Output the (X, Y) coordinate of the center of the cell containing the given text.  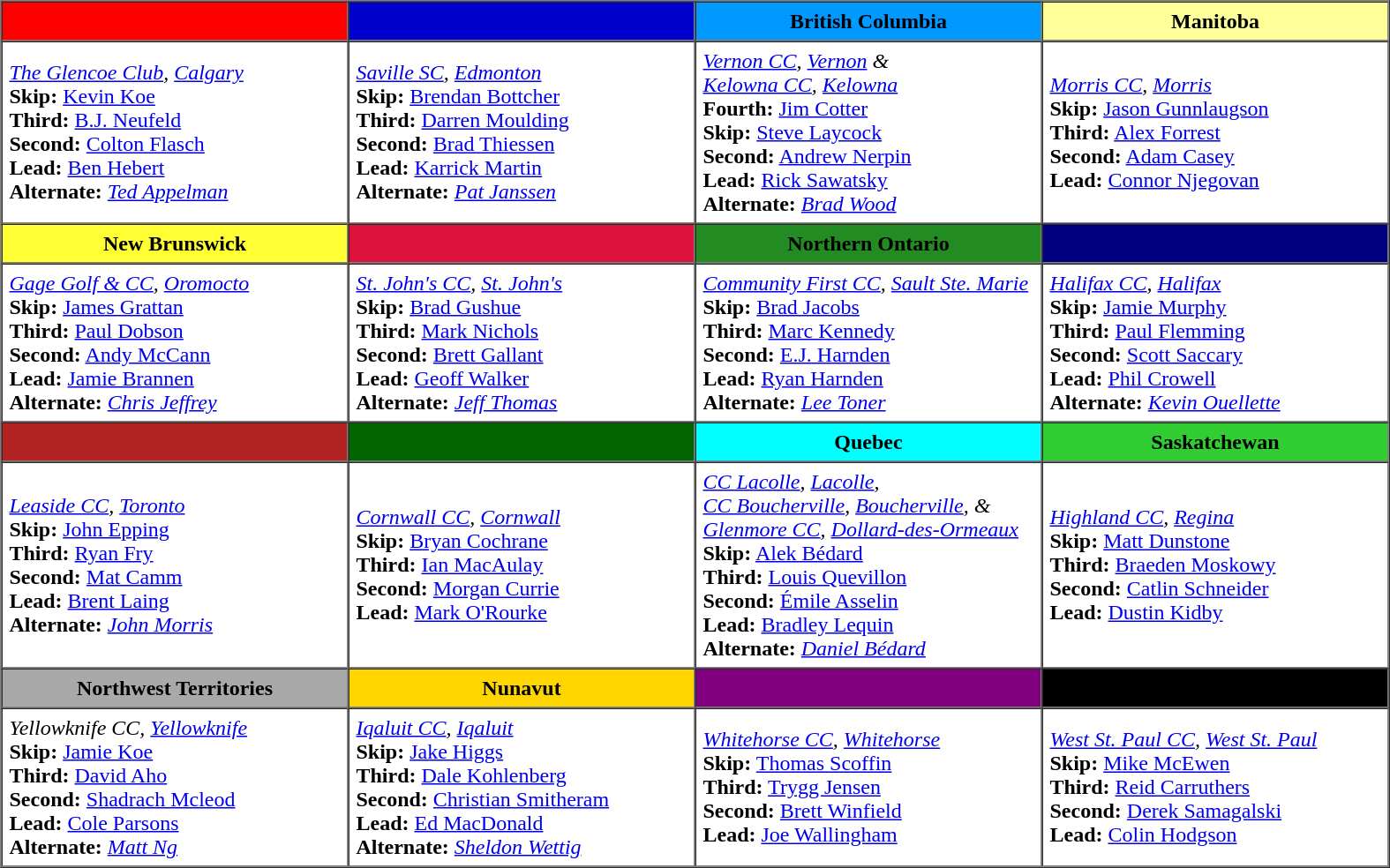
Manitoba (1214, 21)
Saville SC, EdmontonSkip: Brendan Bottcher Third: Darren Moulding Second: Brad Thiessen Lead: Karrick Martin Alternate: Pat Janssen (521, 132)
St. John's CC, St. John'sSkip: Brad Gushue Third: Mark Nichols Second: Brett Gallant Lead: Geoff Walker Alternate: Jeff Thomas (521, 342)
Whitehorse CC, WhitehorseSkip: Thomas Scoffin Third: Trygg Jensen Second: Brett Winfield Lead: Joe Wallingham (868, 787)
Highland CC, ReginaSkip: Matt Dunstone Third: Braeden Moskowy Second: Catlin Schneider Lead: Dustin Kidby (1214, 565)
Northern Ontario (868, 243)
Saskatchewan (1214, 441)
New Brunswick (175, 243)
Vernon CC, Vernon &Kelowna CC, KelownaFourth: Jim Cotter Skip: Steve Laycock Second: Andrew Nerpin Lead: Rick Sawatsky Alternate: Brad Wood (868, 132)
Cornwall CC, CornwallSkip: Bryan Cochrane Third: Ian MacAulay Second: Morgan Currie Lead: Mark O'Rourke (521, 565)
Leaside CC, TorontoSkip: John Epping Third: Ryan Fry Second: Mat Camm Lead: Brent Laing Alternate: John Morris (175, 565)
Iqaluit CC, IqaluitSkip: Jake Higgs Third: Dale Kohlenberg Second: Christian Smitheram Lead: Ed MacDonald Alternate: Sheldon Wettig (521, 787)
Gage Golf & CC, OromoctoSkip: James Grattan Third: Paul Dobson Second: Andy McCann Lead: Jamie Brannen Alternate: Chris Jeffrey (175, 342)
The Glencoe Club, CalgarySkip: Kevin Koe Third: B.J. Neufeld Second: Colton Flasch Lead: Ben Hebert Alternate: Ted Appelman (175, 132)
Northwest Territories (175, 688)
Morris CC, MorrisSkip: Jason Gunnlaugson Third: Alex Forrest Second: Adam Casey Lead: Connor Njegovan (1214, 132)
Quebec (868, 441)
Community First CC, Sault Ste. MarieSkip: Brad Jacobs Third: Marc Kennedy Second: E.J. Harnden Lead: Ryan Harnden Alternate: Lee Toner (868, 342)
West St. Paul CC, West St. PaulSkip: Mike McEwen Third: Reid Carruthers Second: Derek Samagalski Lead: Colin Hodgson (1214, 787)
Nunavut (521, 688)
Yellowknife CC, YellowknifeSkip: Jamie Koe Third: David Aho Second: Shadrach Mcleod Lead: Cole Parsons Alternate: Matt Ng (175, 787)
British Columbia (868, 21)
Halifax CC, HalifaxSkip: Jamie Murphy Third: Paul Flemming Second: Scott Saccary Lead: Phil Crowell Alternate: Kevin Ouellette (1214, 342)
